Extract the [X, Y] coordinate from the center of the cell holding the provided text.  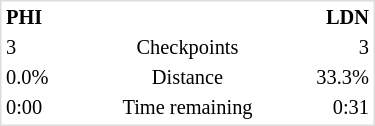
PHI [49, 18]
33.3% [325, 78]
Time remaining [188, 108]
0.0% [49, 78]
LDN [325, 18]
Checkpoints [188, 48]
0:00 [49, 108]
Distance [188, 78]
0:31 [325, 108]
